Return [x, y] of the center of cell containing provided text 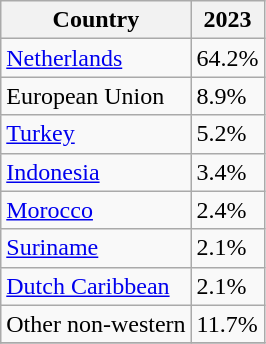
Turkey [96, 134]
Indonesia [96, 172]
Country [96, 20]
Morocco [96, 210]
11.7% [228, 324]
64.2% [228, 58]
2023 [228, 20]
Netherlands [96, 58]
Dutch Caribbean [96, 286]
Other non-western [96, 324]
8.9% [228, 96]
5.2% [228, 134]
European Union [96, 96]
Suriname [96, 248]
2.4% [228, 210]
3.4% [228, 172]
